Return the (X, Y) coordinate for the center point of the cell that contains the specified text.  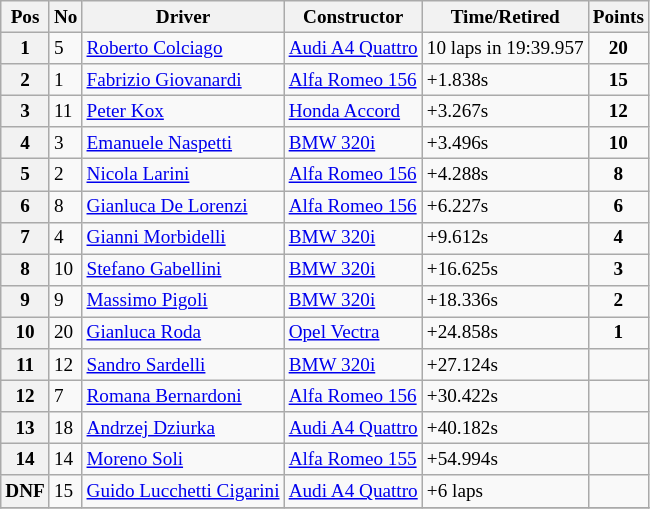
+16.625s (505, 270)
Gianni Morbidelli (183, 238)
Points (618, 17)
Opel Vectra (353, 333)
+30.422s (505, 396)
DNF (26, 491)
+3.267s (505, 111)
+27.124s (505, 365)
Time/Retired (505, 17)
No (66, 17)
+3.496s (505, 143)
+1.838s (505, 80)
+4.288s (505, 175)
+6.227s (505, 206)
Massimo Pigoli (183, 301)
Emanuele Naspetti (183, 143)
+9.612s (505, 238)
Stefano Gabellini (183, 270)
Pos (26, 17)
Sandro Sardelli (183, 365)
+24.858s (505, 333)
Moreno Soli (183, 460)
+18.336s (505, 301)
13 (26, 428)
Peter Kox (183, 111)
Gianluca Roda (183, 333)
Fabrizio Giovanardi (183, 80)
Guido Lucchetti Cigarini (183, 491)
Honda Accord (353, 111)
+40.182s (505, 428)
Gianluca De Lorenzi (183, 206)
+6 laps (505, 491)
Andrzej Dziurka (183, 428)
Nicola Larini (183, 175)
Roberto Colciago (183, 48)
+54.994s (505, 460)
Alfa Romeo 155 (353, 460)
Constructor (353, 17)
Romana Bernardoni (183, 396)
18 (66, 428)
10 laps in 19:39.957 (505, 48)
Driver (183, 17)
